Determine the (x, y) coordinate at the center of the cell enclosing the given text.  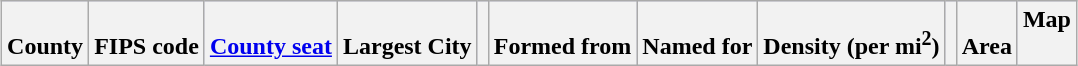
FIPS code (147, 34)
Largest City (407, 34)
Map (1046, 34)
Density (per mi2) (852, 34)
Named for (698, 34)
Formed from (562, 34)
County seat (270, 34)
Area (986, 34)
County (46, 34)
